Capture the cell that displays the provided text and extract its (x, y) central coordinate. 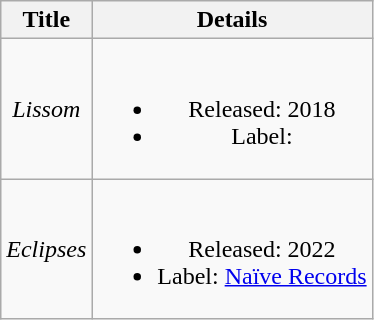
Released: 2022Label: Naïve Records (232, 249)
Title (46, 20)
Details (232, 20)
Eclipses (46, 249)
Released: 2018Label: (232, 109)
Lissom (46, 109)
